Search for the cell housing the specified text and yield its [x, y] center coordinate. 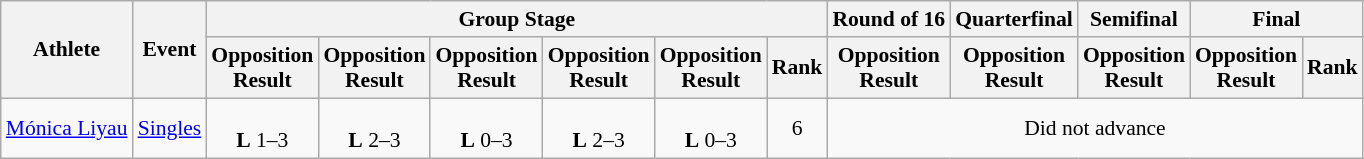
Singles [170, 128]
Quarterfinal [1014, 19]
Group Stage [516, 19]
Athlete [67, 50]
Semifinal [1134, 19]
Event [170, 50]
Did not advance [1094, 128]
Mónica Liyau [67, 128]
L 1–3 [262, 128]
Final [1276, 19]
6 [798, 128]
Round of 16 [888, 19]
